Scan for the cell matching the given text and deliver its (X, Y) coordinate at center. 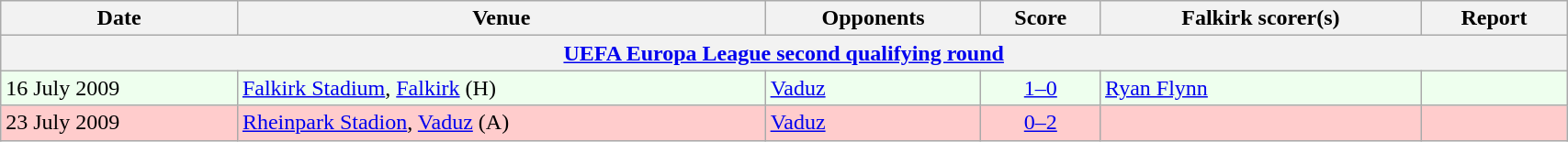
Ryan Flynn (1261, 88)
1–0 (1041, 88)
16 July 2009 (119, 88)
Report (1494, 18)
Falkirk Stadium, Falkirk (H) (502, 88)
23 July 2009 (119, 123)
Venue (502, 18)
Opponents (873, 18)
UEFA Europa League second qualifying round (784, 53)
Date (119, 18)
Falkirk scorer(s) (1261, 18)
0–2 (1041, 123)
Score (1041, 18)
Rheinpark Stadion, Vaduz (A) (502, 123)
